Detect which cell encompasses the target text, then output its [x, y] center coordinate. 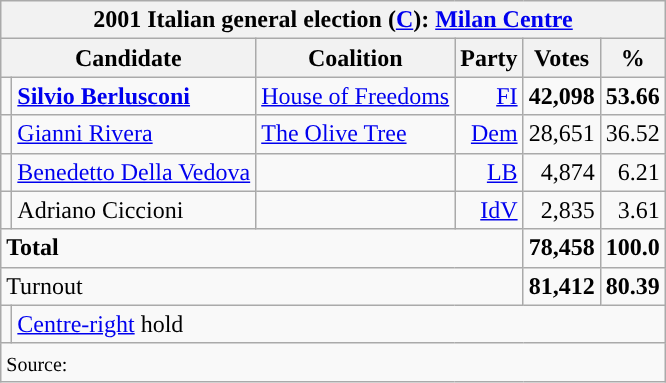
Gianni Rivera [134, 134]
Adriano Ciccioni [134, 210]
6.21 [632, 172]
4,874 [562, 172]
3.61 [632, 210]
2,835 [562, 210]
Candidate [128, 58]
2001 Italian general election (C): Milan Centre [333, 20]
IdV [489, 210]
Total [262, 248]
Benedetto Della Vedova [134, 172]
Dem [489, 134]
FI [489, 96]
36.52 [632, 134]
Centre-right hold [338, 324]
The Olive Tree [356, 134]
80.39 [632, 286]
Source: [333, 362]
Silvio Berlusconi [134, 96]
LB [489, 172]
Turnout [262, 286]
53.66 [632, 96]
Party [489, 58]
100.0 [632, 248]
78,458 [562, 248]
House of Freedoms [356, 96]
Votes [562, 58]
Coalition [356, 58]
28,651 [562, 134]
42,098 [562, 96]
% [632, 58]
81,412 [562, 286]
